Determine the (X, Y) coordinate at the center of the cell enclosing the given text.  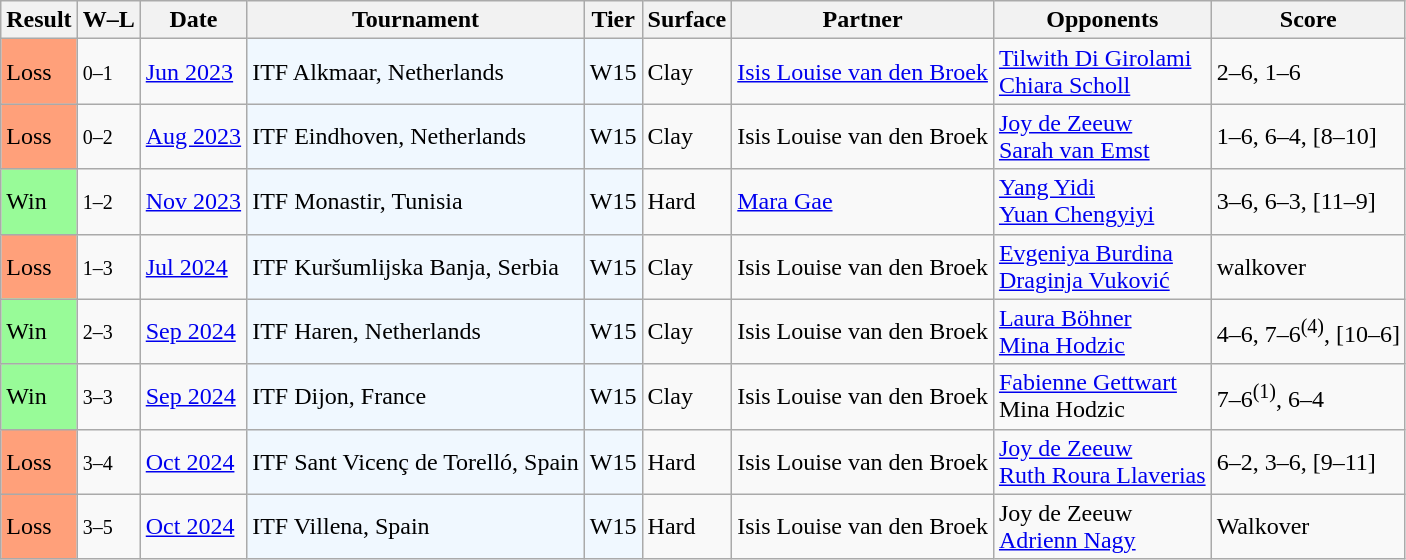
ITF Monastir, Tunisia (416, 202)
Yang Yidi Yuan Chengyiyi (1102, 202)
6–2, 3–6, [9–11] (1308, 462)
Tier (613, 20)
Aug 2023 (193, 136)
Nov 2023 (193, 202)
2–3 (108, 332)
Laura Böhner Mina Hodzic (1102, 332)
ITF Dijon, France (416, 396)
3–3 (108, 396)
Mara Gae (863, 202)
ITF Kuršumlijska Banja, Serbia (416, 266)
ITF Alkmaar, Netherlands (416, 72)
3–5 (108, 526)
1–6, 6–4, [8–10] (1308, 136)
Score (1308, 20)
Surface (687, 20)
Joy de Zeeuw Adrienn Nagy (1102, 526)
Opponents (1102, 20)
ITF Sant Vicenç de Torelló, Spain (416, 462)
Tournament (416, 20)
Partner (863, 20)
Result (39, 20)
ITF Eindhoven, Netherlands (416, 136)
Evgeniya Burdina Draginja Vuković (1102, 266)
Tilwith Di Girolami Chiara Scholl (1102, 72)
Jun 2023 (193, 72)
Date (193, 20)
4–6, 7–6(4), [10–6] (1308, 332)
walkover (1308, 266)
Jul 2024 (193, 266)
Joy de Zeeuw Sarah van Emst (1102, 136)
ITF Villena, Spain (416, 526)
3–4 (108, 462)
7–6(1), 6–4 (1308, 396)
3–6, 6–3, [11–9] (1308, 202)
Walkover (1308, 526)
0–1 (108, 72)
ITF Haren, Netherlands (416, 332)
1–3 (108, 266)
W–L (108, 20)
Fabienne Gettwart Mina Hodzic (1102, 396)
1–2 (108, 202)
Joy de Zeeuw Ruth Roura Llaverias (1102, 462)
0–2 (108, 136)
2–6, 1–6 (1308, 72)
